For the text-containing cell, return its midpoint in [X, Y] coordinate format. 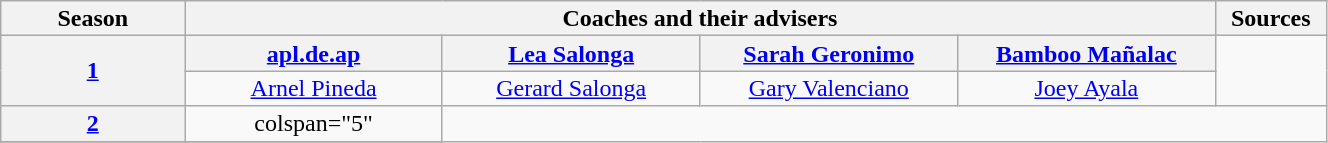
Sarah Geronimo [829, 54]
Joey Ayala [1087, 88]
Gerard Salonga [571, 88]
2 [93, 124]
Lea Salonga [571, 54]
Arnel Pineda [314, 88]
Coaches and their advisers [700, 18]
apl.de.ap [314, 54]
Sources [1270, 18]
colspan="5" [314, 124]
Gary Valenciano [829, 88]
1 [93, 71]
Bamboo Mañalac [1087, 54]
Season [93, 18]
